Search for the cell housing the specified text and yield its [X, Y] center coordinate. 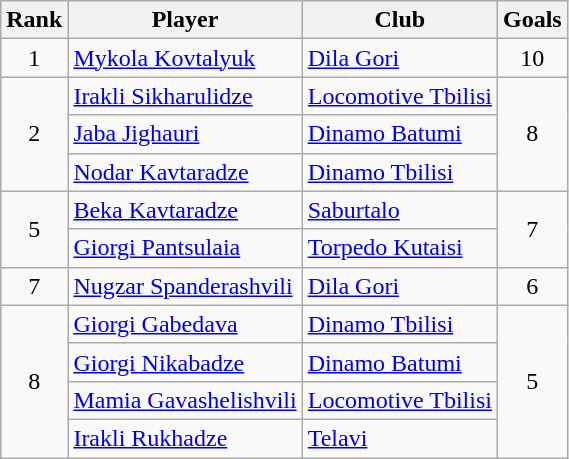
Nugzar Spanderashvili [185, 286]
Giorgi Pantsulaia [185, 248]
Mykola Kovtalyuk [185, 58]
Rank [34, 20]
Club [400, 20]
Giorgi Nikabadze [185, 362]
10 [532, 58]
Beka Kavtaradze [185, 210]
6 [532, 286]
Player [185, 20]
2 [34, 134]
Goals [532, 20]
Saburtalo [400, 210]
Irakli Rukhadze [185, 438]
Giorgi Gabedava [185, 324]
Mamia Gavashelishvili [185, 400]
Nodar Kavtaradze [185, 172]
1 [34, 58]
Jaba Jighauri [185, 134]
Telavi [400, 438]
Irakli Sikharulidze [185, 96]
Torpedo Kutaisi [400, 248]
